Search for the cell housing the specified text and yield its (x, y) center coordinate. 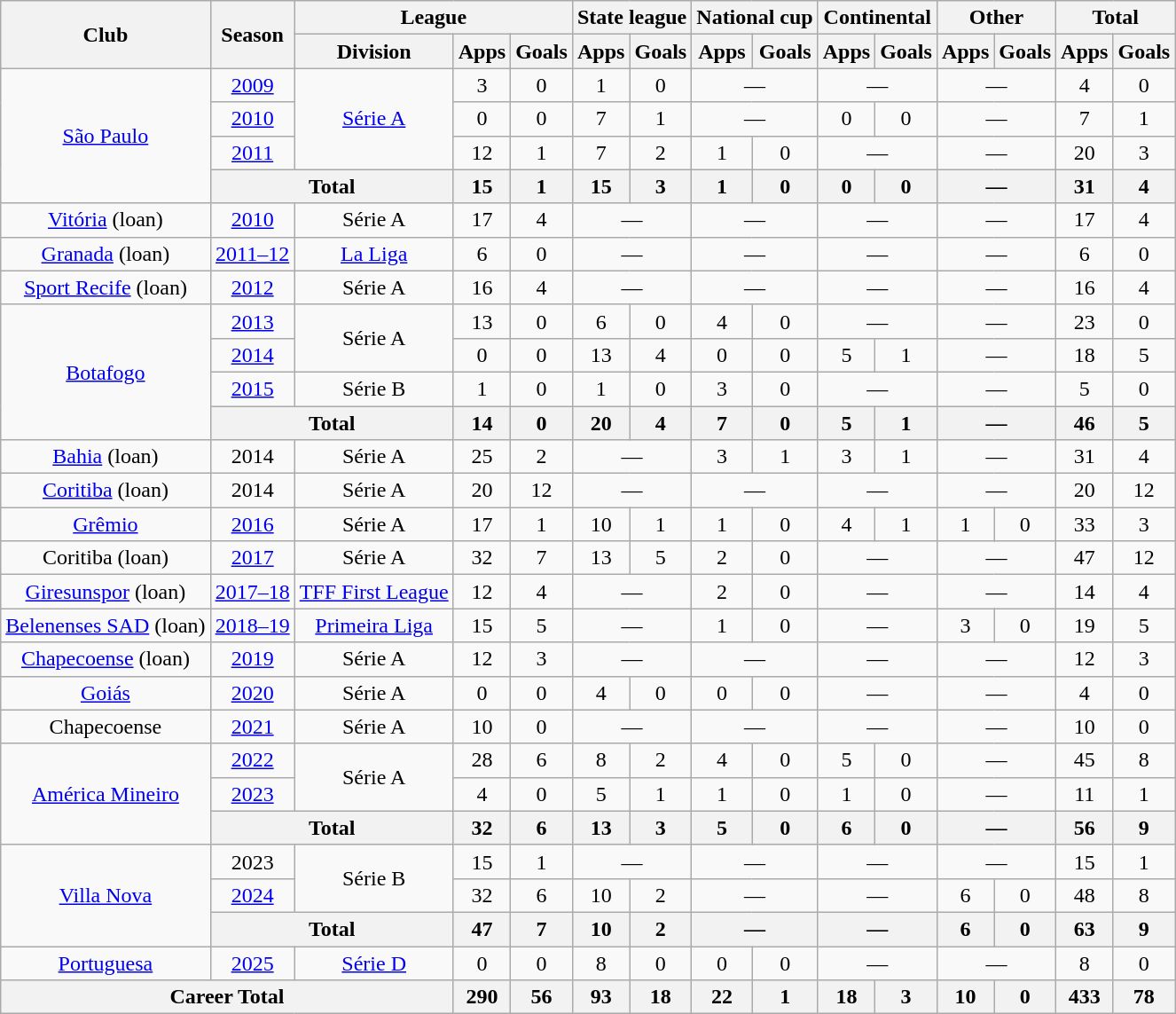
Sport Recife (loan) (106, 287)
Primeira Liga (374, 625)
2025 (252, 963)
Chapecoense (106, 727)
Giresunspor (loan) (106, 592)
2011 (252, 153)
Grêmio (106, 524)
TFF First League (374, 592)
State league (631, 18)
63 (1085, 929)
25 (482, 457)
2013 (252, 321)
Club (106, 35)
2016 (252, 524)
Season (252, 35)
Série D (374, 963)
290 (482, 997)
2024 (252, 895)
33 (1085, 524)
2019 (252, 659)
2022 (252, 760)
2009 (252, 85)
11 (1085, 794)
América Mineiro (106, 794)
2012 (252, 287)
78 (1144, 997)
19 (1085, 625)
48 (1085, 895)
2017 (252, 558)
2018–19 (252, 625)
São Paulo (106, 136)
2021 (252, 727)
Portuguesa (106, 963)
Chapecoense (loan) (106, 659)
Career Total (227, 997)
Bahia (loan) (106, 457)
Villa Nova (106, 895)
Botafogo (106, 372)
45 (1085, 760)
2015 (252, 389)
23 (1085, 321)
Granada (loan) (106, 254)
Vitória (loan) (106, 220)
Goiás (106, 693)
93 (600, 997)
Division (374, 51)
2017–18 (252, 592)
2020 (252, 693)
La Liga (374, 254)
22 (722, 997)
Belenenses SAD (loan) (106, 625)
433 (1085, 997)
Other (996, 18)
46 (1085, 423)
28 (482, 760)
Continental (877, 18)
League (433, 18)
National cup (755, 18)
2011–12 (252, 254)
